Provide the (x, y) coordinate of the cell's center where the given text is located.  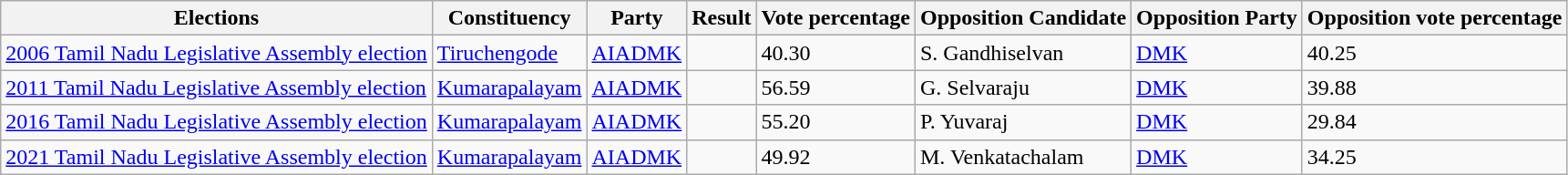
Elections (217, 18)
Opposition Candidate (1022, 18)
55.20 (835, 122)
Constituency (509, 18)
Tiruchengode (509, 53)
2011 Tamil Nadu Legislative Assembly election (217, 87)
M. Venkatachalam (1022, 157)
2006 Tamil Nadu Legislative Assembly election (217, 53)
Opposition vote percentage (1434, 18)
39.88 (1434, 87)
P. Yuvaraj (1022, 122)
Party (637, 18)
56.59 (835, 87)
S. Gandhiselvan (1022, 53)
Opposition Party (1217, 18)
34.25 (1434, 157)
40.25 (1434, 53)
Result (722, 18)
49.92 (835, 157)
29.84 (1434, 122)
G. Selvaraju (1022, 87)
40.30 (835, 53)
Vote percentage (835, 18)
2021 Tamil Nadu Legislative Assembly election (217, 157)
2016 Tamil Nadu Legislative Assembly election (217, 122)
